Scan for the cell matching the given text and deliver its [x, y] coordinate at center. 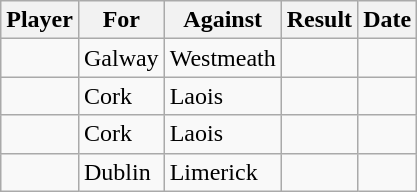
For [121, 20]
Date [388, 20]
Dublin [121, 172]
Limerick [222, 172]
Player [40, 20]
Westmeath [222, 58]
Against [222, 20]
Result [319, 20]
Galway [121, 58]
